For the text-containing cell, return its midpoint in (X, Y) coordinate format. 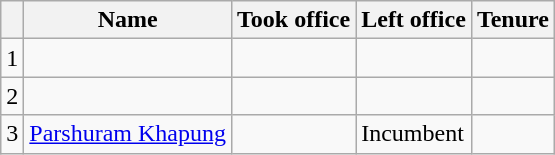
Name (128, 20)
Left office (414, 20)
Tenure (512, 20)
Took office (294, 20)
Incumbent (414, 134)
Parshuram Khapung (128, 134)
1 (12, 58)
3 (12, 134)
2 (12, 96)
